Provide the (X, Y) coordinate of the cell's center where the given text is located.  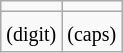
(caps) (92, 32)
(digit) (32, 32)
